Provide the [x, y] coordinate of the cell's center where the given text is located.  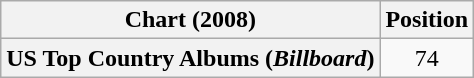
Position [427, 20]
US Top Country Albums (Billboard) [190, 58]
Chart (2008) [190, 20]
74 [427, 58]
